Search for the cell housing the specified text and yield its (x, y) center coordinate. 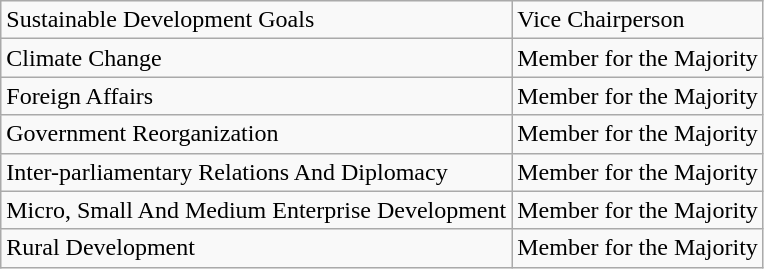
Climate Change (256, 58)
Sustainable Development Goals (256, 20)
Micro, Small And Medium Enterprise Development (256, 210)
Government Reorganization (256, 134)
Foreign Affairs (256, 96)
Rural Development (256, 248)
Vice Chairperson (638, 20)
Inter-parliamentary Relations And Diplomacy (256, 172)
